Return (X, Y) of the center of cell containing provided text 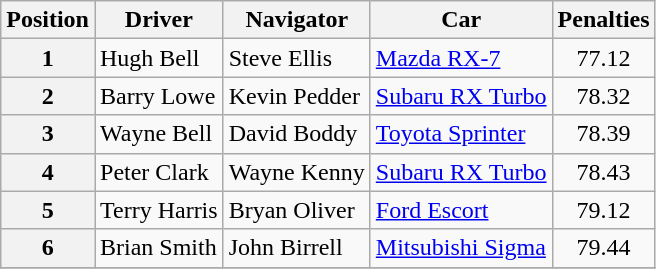
Steve Ellis (296, 58)
77.12 (604, 58)
Wayne Bell (158, 134)
79.44 (604, 248)
Bryan Oliver (296, 210)
Driver (158, 20)
Terry Harris (158, 210)
2 (48, 96)
78.32 (604, 96)
Wayne Kenny (296, 172)
Ford Escort (461, 210)
Barry Lowe (158, 96)
Mitsubishi Sigma (461, 248)
Car (461, 20)
Brian Smith (158, 248)
Position (48, 20)
Kevin Pedder (296, 96)
Toyota Sprinter (461, 134)
Peter Clark (158, 172)
78.43 (604, 172)
Mazda RX-7 (461, 58)
5 (48, 210)
Penalties (604, 20)
79.12 (604, 210)
Navigator (296, 20)
Hugh Bell (158, 58)
4 (48, 172)
6 (48, 248)
1 (48, 58)
78.39 (604, 134)
John Birrell (296, 248)
David Boddy (296, 134)
3 (48, 134)
